Search for the cell housing the specified text and yield its (x, y) center coordinate. 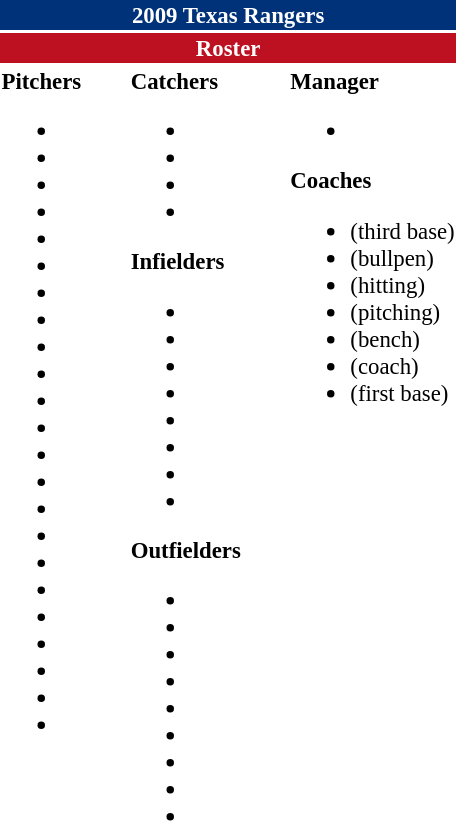
2009 Texas Rangers (228, 15)
Roster (228, 48)
